Identify which cell holds the provided text, then report its [X, Y] central coordinate. 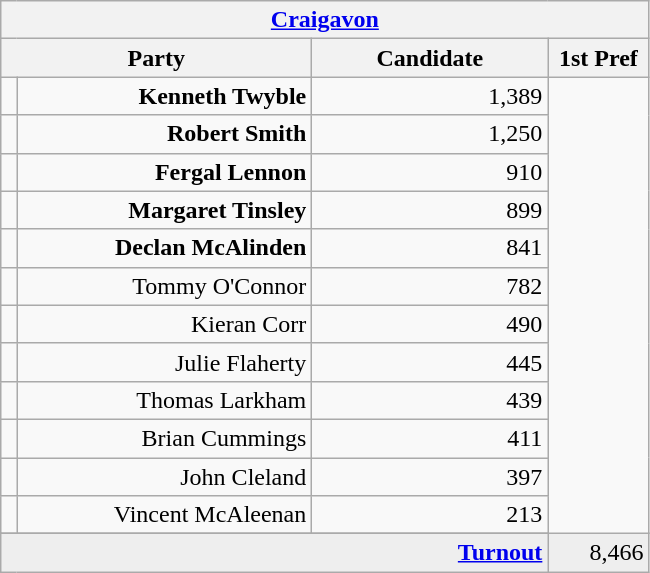
Brian Cummings [164, 438]
John Cleland [164, 477]
Fergal Lennon [164, 172]
445 [430, 362]
899 [430, 210]
Julie Flaherty [164, 362]
910 [430, 172]
782 [430, 286]
Craigavon [325, 20]
Tommy O'Connor [164, 286]
Party [156, 58]
Margaret Tinsley [164, 210]
411 [430, 438]
Turnout [274, 553]
Kieran Corr [164, 324]
439 [430, 400]
1,389 [430, 96]
1st Pref [598, 58]
Vincent McAleenan [164, 515]
Robert Smith [164, 134]
490 [430, 324]
Kenneth Twyble [164, 96]
397 [430, 477]
Declan McAlinden [164, 248]
213 [430, 515]
Candidate [430, 58]
1,250 [430, 134]
841 [430, 248]
Thomas Larkham [164, 400]
8,466 [598, 553]
